For the text-containing cell, return its midpoint in [x, y] coordinate format. 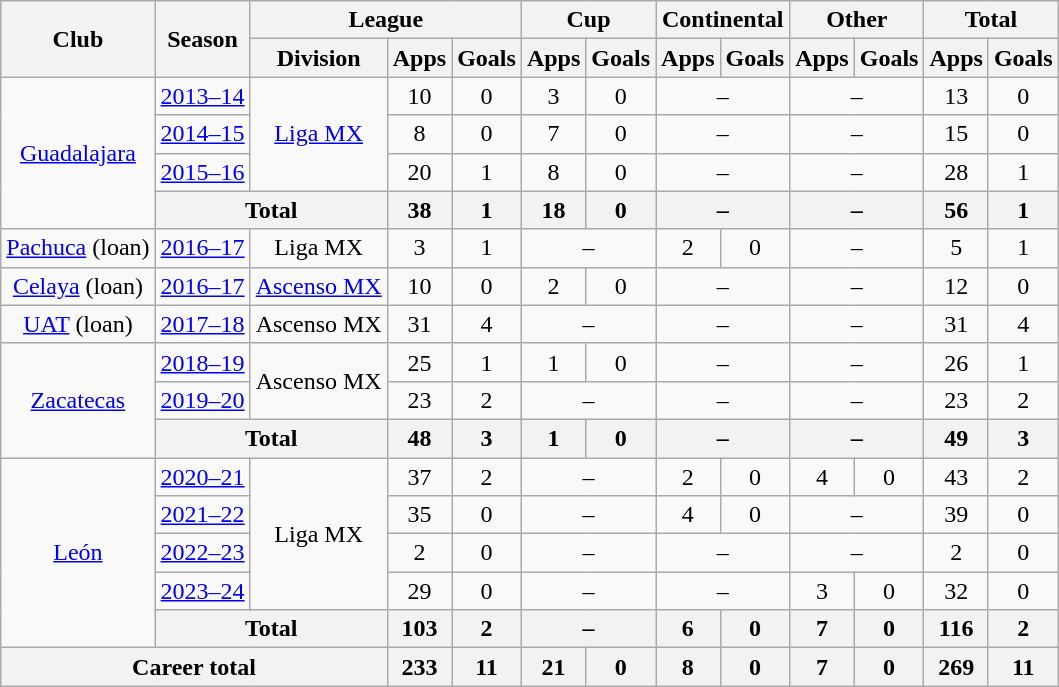
2017–18 [202, 324]
29 [419, 591]
56 [956, 210]
37 [419, 477]
5 [956, 248]
48 [419, 438]
Cup [588, 20]
38 [419, 210]
43 [956, 477]
18 [553, 210]
269 [956, 667]
2015–16 [202, 172]
Division [318, 58]
28 [956, 172]
Continental [723, 20]
Season [202, 39]
35 [419, 515]
League [386, 20]
2014–15 [202, 134]
2020–21 [202, 477]
32 [956, 591]
2021–22 [202, 515]
49 [956, 438]
233 [419, 667]
21 [553, 667]
2022–23 [202, 553]
UAT (loan) [78, 324]
Career total [194, 667]
Club [78, 39]
6 [688, 629]
103 [419, 629]
Guadalajara [78, 153]
2013–14 [202, 96]
León [78, 553]
Celaya (loan) [78, 286]
12 [956, 286]
Pachuca (loan) [78, 248]
13 [956, 96]
2018–19 [202, 362]
2023–24 [202, 591]
25 [419, 362]
Other [857, 20]
15 [956, 134]
39 [956, 515]
116 [956, 629]
Zacatecas [78, 400]
20 [419, 172]
26 [956, 362]
2019–20 [202, 400]
